Detect which cell encompasses the target text, then output its [x, y] center coordinate. 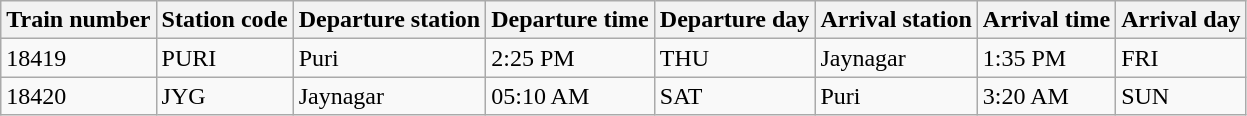
Arrival day [1181, 20]
JYG [224, 96]
FRI [1181, 58]
2:25 PM [570, 58]
THU [734, 58]
SAT [734, 96]
18419 [78, 58]
05:10 AM [570, 96]
Departure time [570, 20]
1:35 PM [1046, 58]
18420 [78, 96]
Arrival station [896, 20]
Arrival time [1046, 20]
SUN [1181, 96]
Train number [78, 20]
Departure day [734, 20]
Departure station [390, 20]
PURI [224, 58]
Station code [224, 20]
3:20 AM [1046, 96]
